Output the (X, Y) coordinate of the center of the cell containing the given text.  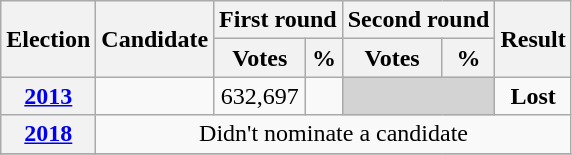
2013 (48, 96)
632,697 (260, 96)
Didn't nominate a candidate (334, 134)
Result (533, 39)
Election (48, 39)
Lost (533, 96)
Candidate (155, 39)
2018 (48, 134)
Second round (418, 20)
First round (278, 20)
